Capture the cell that displays the provided text and extract its [X, Y] central coordinate. 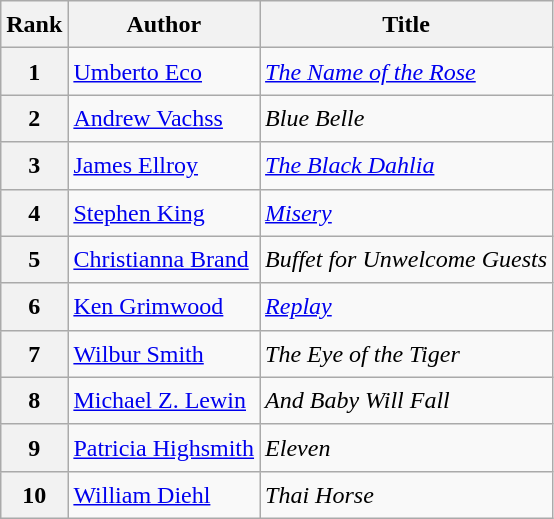
1 [34, 72]
Stephen King [164, 212]
Thai Horse [406, 494]
9 [34, 448]
Patricia Highsmith [164, 448]
Christianna Brand [164, 260]
The Eye of the Tiger [406, 354]
Wilbur Smith [164, 354]
Ken Grimwood [164, 306]
3 [34, 166]
2 [34, 118]
Umberto Eco [164, 72]
Michael Z. Lewin [164, 400]
Misery [406, 212]
6 [34, 306]
Buffet for Unwelcome Guests [406, 260]
The Black Dahlia [406, 166]
7 [34, 354]
Rank [34, 24]
5 [34, 260]
Andrew Vachss [164, 118]
Author [164, 24]
Eleven [406, 448]
And Baby Will Fall [406, 400]
James Ellroy [164, 166]
William Diehl [164, 494]
Blue Belle [406, 118]
Title [406, 24]
The Name of the Rose [406, 72]
4 [34, 212]
8 [34, 400]
10 [34, 494]
Replay [406, 306]
